Search for the cell housing the specified text and yield its (X, Y) center coordinate. 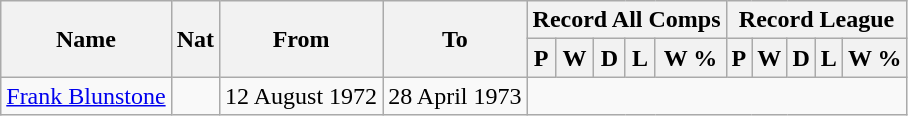
12 August 1972 (302, 96)
Nat (195, 39)
28 April 1973 (455, 96)
Record All Comps (626, 20)
From (302, 39)
Record League (816, 20)
Name (86, 39)
To (455, 39)
Frank Blunstone (86, 96)
